Capture the cell that displays the provided text and extract its [X, Y] central coordinate. 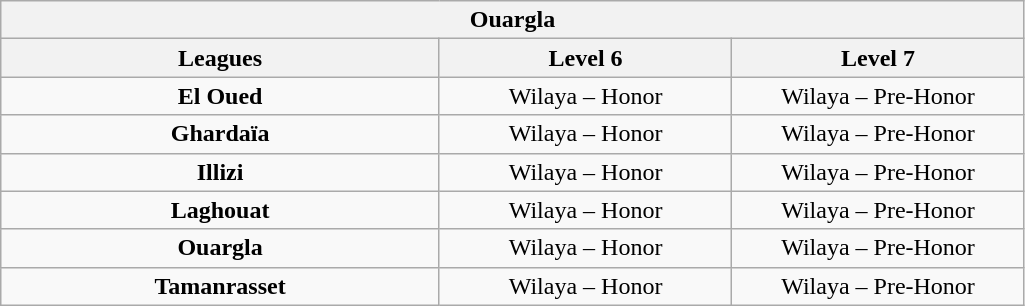
Ghardaïa [220, 134]
Level 6 [585, 58]
Laghouat [220, 210]
Level 7 [878, 58]
Tamanrasset [220, 286]
Leagues [220, 58]
Illizi [220, 172]
El Oued [220, 96]
